Output the (X, Y) coordinate of the center of the cell containing the given text.  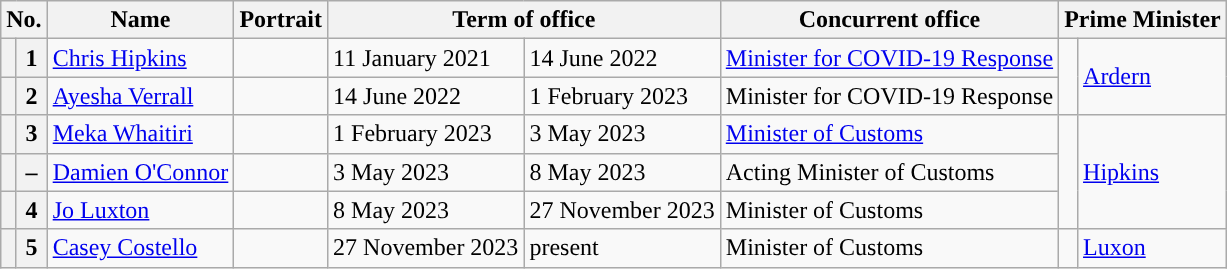
No. (24, 20)
4 (32, 210)
11 January 2021 (426, 58)
– (32, 172)
Damien O'Connor (140, 172)
Acting Minister of Customs (889, 172)
5 (32, 248)
1 (32, 58)
Jo Luxton (140, 210)
Term of office (524, 20)
Meka Whaitiri (140, 134)
Luxon (1152, 248)
2 (32, 96)
Portrait (281, 20)
Ardern (1152, 77)
3 (32, 134)
Hipkins (1152, 172)
Prime Minister (1143, 20)
present (622, 248)
Ayesha Verrall (140, 96)
Chris Hipkins (140, 58)
Casey Costello (140, 248)
Name (140, 20)
Concurrent office (889, 20)
